Locate the cell with the specified text and output its (X, Y) center coordinate. 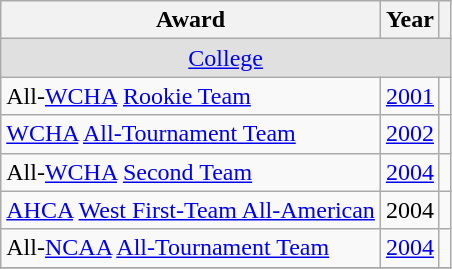
2002 (410, 134)
College (226, 58)
Award (191, 20)
Year (410, 20)
All-NCAA All-Tournament Team (191, 248)
All-WCHA Second Team (191, 172)
2001 (410, 96)
All-WCHA Rookie Team (191, 96)
AHCA West First-Team All-American (191, 210)
WCHA All-Tournament Team (191, 134)
